Scan for the cell matching the given text and deliver its (x, y) coordinate at center. 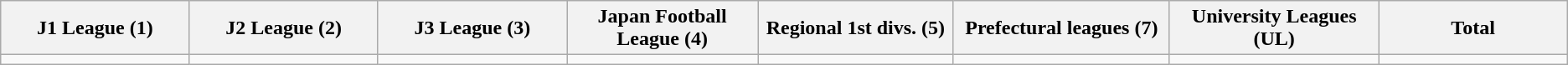
Japan Football League (4) (663, 28)
J2 League (2) (283, 28)
University Leagues (UL) (1273, 28)
Regional 1st divs. (5) (856, 28)
J1 League (1) (95, 28)
J3 League (3) (472, 28)
Total (1473, 28)
Prefectural leagues (7) (1061, 28)
